Extract the [x, y] coordinate from the center of the cell holding the provided text.  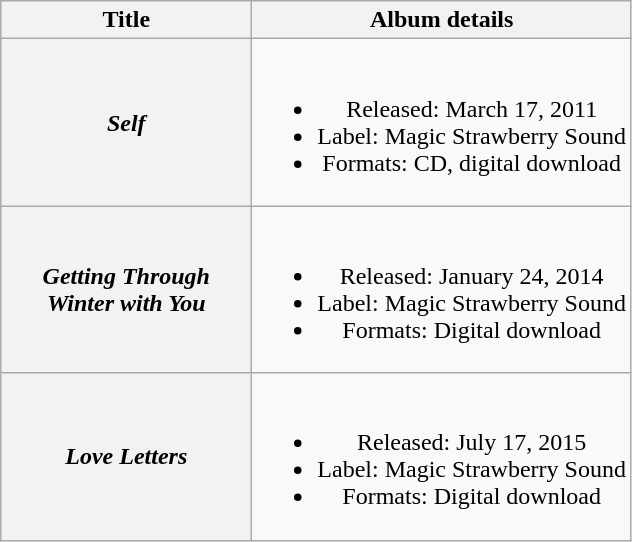
Album details [442, 20]
Self [126, 122]
Love Letters [126, 456]
Released: July 17, 2015Label: Magic Strawberry SoundFormats: Digital download [442, 456]
Getting Through Winter with You [126, 290]
Released: January 24, 2014Label: Magic Strawberry SoundFormats: Digital download [442, 290]
Title [126, 20]
Released: March 17, 2011Label: Magic Strawberry SoundFormats: CD, digital download [442, 122]
